Identify which cell holds the provided text, then report its [x, y] central coordinate. 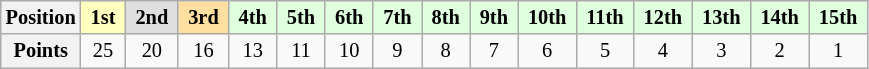
2nd [152, 17]
5 [604, 51]
20 [152, 51]
13th [721, 17]
10th [547, 17]
11th [604, 17]
9 [397, 51]
8th [446, 17]
6 [547, 51]
2 [779, 51]
10 [349, 51]
1 [838, 51]
14th [779, 17]
7 [494, 51]
9th [494, 17]
3 [721, 51]
4 [663, 51]
13 [253, 51]
25 [104, 51]
5th [301, 17]
6th [349, 17]
8 [446, 51]
15th [838, 17]
11 [301, 51]
12th [663, 17]
3rd [203, 17]
4th [253, 17]
1st [104, 17]
16 [203, 51]
7th [397, 17]
Position [41, 17]
Points [41, 51]
